Extract the (x, y) coordinate from the center of the cell holding the provided text.  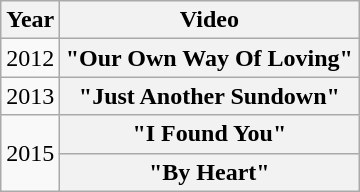
2015 (30, 153)
"By Heart" (210, 172)
"Our Own Way Of Loving" (210, 58)
Year (30, 20)
"Just Another Sundown" (210, 96)
"I Found You" (210, 134)
2012 (30, 58)
2013 (30, 96)
Video (210, 20)
